For the text-containing cell, return its midpoint in (X, Y) coordinate format. 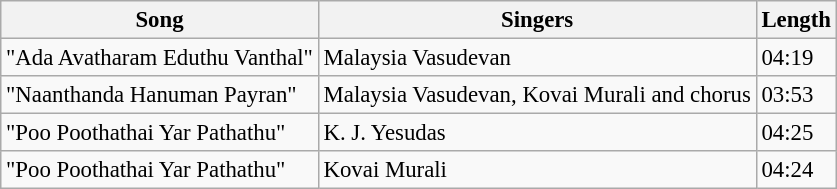
Singers (537, 20)
04:25 (796, 133)
04:24 (796, 170)
"Ada Avatharam Eduthu Vanthal" (160, 58)
K. J. Yesudas (537, 133)
03:53 (796, 95)
Kovai Murali (537, 170)
"Naanthanda Hanuman Payran" (160, 95)
Malaysia Vasudevan, Kovai Murali and chorus (537, 95)
Length (796, 20)
Song (160, 20)
Malaysia Vasudevan (537, 58)
04:19 (796, 58)
